Identify which cell holds the provided text, then report its (X, Y) central coordinate. 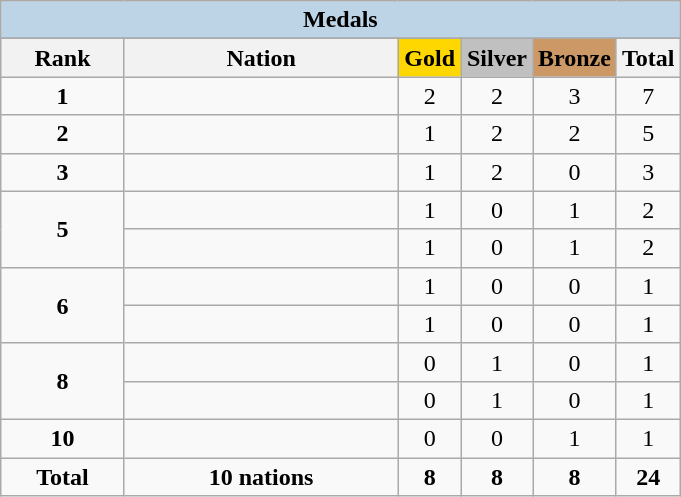
10 (63, 438)
7 (648, 96)
Rank (63, 58)
Gold (430, 58)
6 (63, 305)
24 (648, 477)
Silver (496, 58)
Nation (261, 58)
Medals (340, 20)
Bronze (574, 58)
10 nations (261, 477)
